Pinpoint the cell where the given text exists, returning its (X, Y) midpoint coordinate. 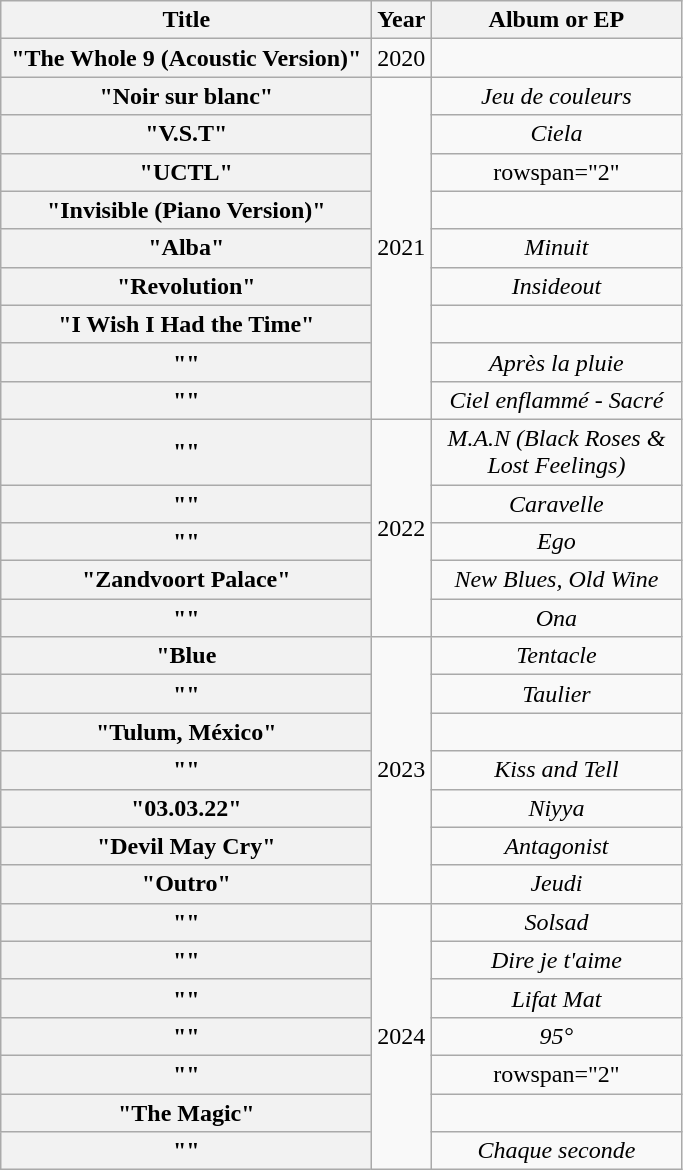
Ciel enflammé - Sacré (556, 400)
95° (556, 1036)
"Devil May Cry" (186, 846)
2022 (402, 528)
M.A.N (Black Roses & Lost Feelings) (556, 452)
Title (186, 20)
"The Whole 9 (Acoustic Version)" (186, 58)
2021 (402, 248)
Tentacle (556, 656)
Minuit (556, 248)
Jeu de couleurs (556, 96)
Year (402, 20)
"I Wish I Had the Time" (186, 324)
Solsad (556, 922)
2023 (402, 770)
"03.03.22" (186, 808)
Dire je t'aime (556, 960)
"Noir sur blanc" (186, 96)
Album or EP (556, 20)
Niyya (556, 808)
Kiss and Tell (556, 770)
"Revolution" (186, 286)
Ciela (556, 134)
"Alba" (186, 248)
"Blue (186, 656)
"Tulum, México" (186, 732)
New Blues, Old Wine (556, 580)
"The Magic" (186, 1113)
Taulier (556, 694)
2020 (402, 58)
Caravelle (556, 503)
"UCTL" (186, 172)
Après la pluie (556, 362)
"Outro" (186, 884)
Ona (556, 618)
Chaque seconde (556, 1151)
"Invisible (Piano Version)" (186, 210)
2024 (402, 1036)
Jeudi (556, 884)
Antagonist (556, 846)
Ego (556, 542)
Lifat Mat (556, 998)
Insideout (556, 286)
"Zandvoort Palace" (186, 580)
"V.S.T" (186, 134)
